Scan for the cell matching the given text and deliver its [x, y] coordinate at center. 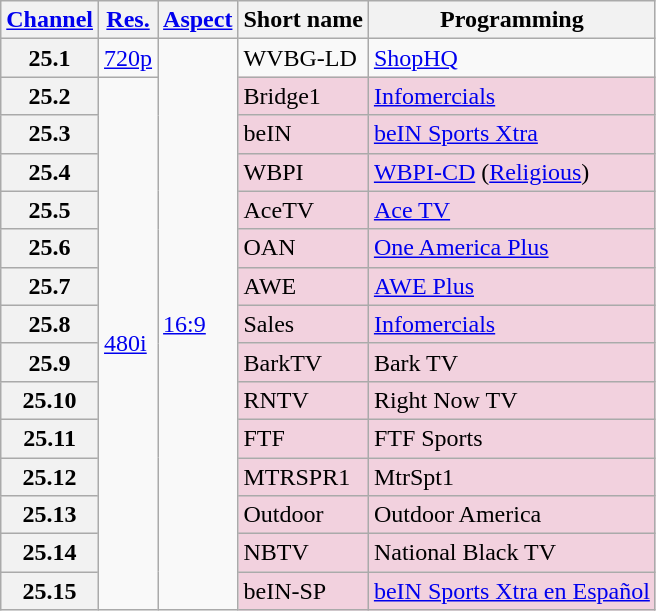
Programming [512, 20]
beIN-SP [303, 591]
WVBG-LD [303, 58]
RNTV [303, 400]
16:9 [198, 324]
25.10 [50, 400]
beIN Sports Xtra [512, 134]
Aspect [198, 20]
AWE [303, 286]
25.5 [50, 210]
One America Plus [512, 248]
25.13 [50, 515]
AceTV [303, 210]
Right Now TV [512, 400]
AWE Plus [512, 286]
25.1 [50, 58]
25.12 [50, 477]
25.11 [50, 438]
25.3 [50, 134]
Ace TV [512, 210]
OAN [303, 248]
NBTV [303, 553]
25.4 [50, 172]
Sales [303, 324]
BarkTV [303, 362]
25.7 [50, 286]
WBPI-CD (Religious) [512, 172]
Outdoor [303, 515]
National Black TV [512, 553]
MtrSpt1 [512, 477]
Short name [303, 20]
FTF Sports [512, 438]
480i [128, 344]
WBPI [303, 172]
Bridge1 [303, 96]
beIN [303, 134]
Channel [50, 20]
MTRSPR1 [303, 477]
720p [128, 58]
25.8 [50, 324]
25.2 [50, 96]
Outdoor America [512, 515]
25.9 [50, 362]
ShopHQ [512, 58]
Res. [128, 20]
25.14 [50, 553]
25.15 [50, 591]
Bark TV [512, 362]
25.6 [50, 248]
FTF [303, 438]
beIN Sports Xtra en Español [512, 591]
